From the cell containing the given text, extract its center point as [x, y] coordinate. 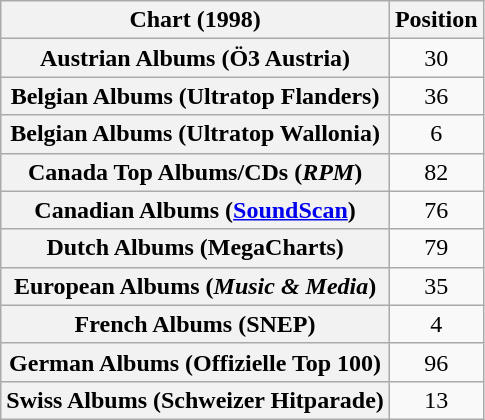
6 [436, 134]
Canada Top Albums/CDs (RPM) [196, 172]
Belgian Albums (Ultratop Flanders) [196, 96]
Dutch Albums (MegaCharts) [196, 248]
Austrian Albums (Ö3 Austria) [196, 58]
36 [436, 96]
Swiss Albums (Schweizer Hitparade) [196, 400]
4 [436, 324]
82 [436, 172]
76 [436, 210]
13 [436, 400]
96 [436, 362]
30 [436, 58]
German Albums (Offizielle Top 100) [196, 362]
35 [436, 286]
Chart (1998) [196, 20]
Position [436, 20]
European Albums (Music & Media) [196, 286]
French Albums (SNEP) [196, 324]
Belgian Albums (Ultratop Wallonia) [196, 134]
Canadian Albums (SoundScan) [196, 210]
79 [436, 248]
